Pinpoint the cell where the given text exists, returning its [X, Y] midpoint coordinate. 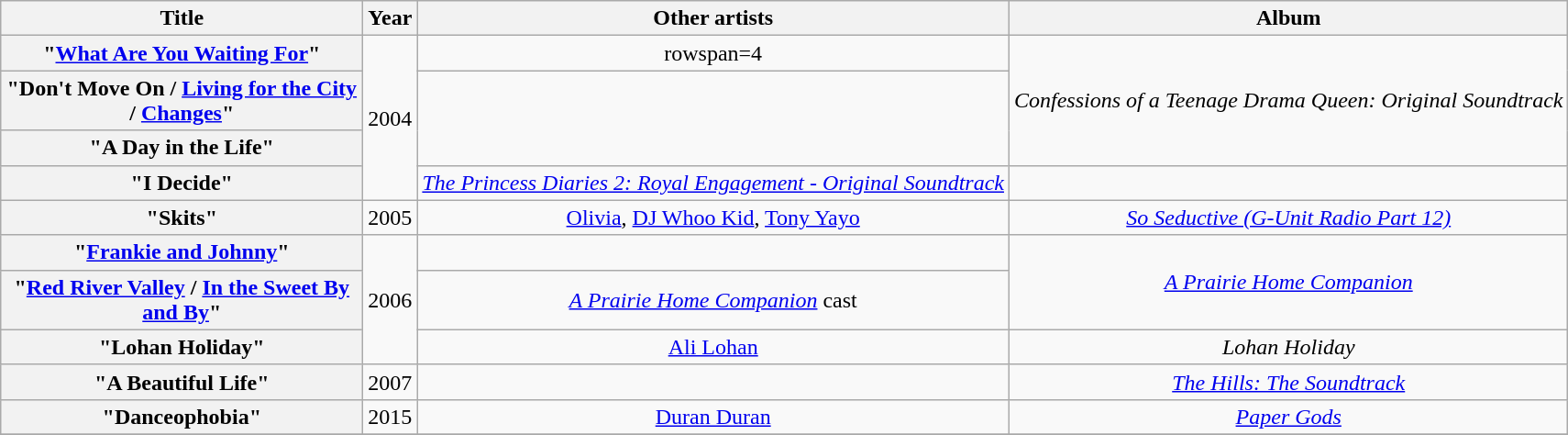
"What Are You Waiting For" [182, 53]
"Don't Move On / Living for the City / Changes" [182, 101]
"A Day in the Life" [182, 148]
Olivia, DJ Whoo Kid, Tony Yayo [713, 217]
Title [182, 18]
"I Decide" [182, 183]
"Danceophobia" [182, 417]
Year [391, 18]
rowspan=4 [713, 53]
Album [1289, 18]
So Seductive (G-Unit Radio Part 12) [1289, 217]
2005 [391, 217]
The Princess Diaries 2: Royal Engagement - Original Soundtrack [713, 183]
2015 [391, 417]
2007 [391, 382]
"A Beautiful Life" [182, 382]
The Hills: The Soundtrack [1289, 382]
Lohan Holiday [1289, 347]
"Skits" [182, 217]
2006 [391, 299]
Confessions of a Teenage Drama Queen: Original Soundtrack [1289, 101]
"Lohan Holiday" [182, 347]
"Red River Valley / In the Sweet By and By" [182, 299]
Duran Duran [713, 417]
Paper Gods [1289, 417]
Ali Lohan [713, 347]
"Frankie and Johnny" [182, 252]
Other artists [713, 18]
A Prairie Home Companion cast [713, 299]
2004 [391, 117]
A Prairie Home Companion [1289, 283]
